Extract the (X, Y) coordinate from the center of the cell holding the provided text.  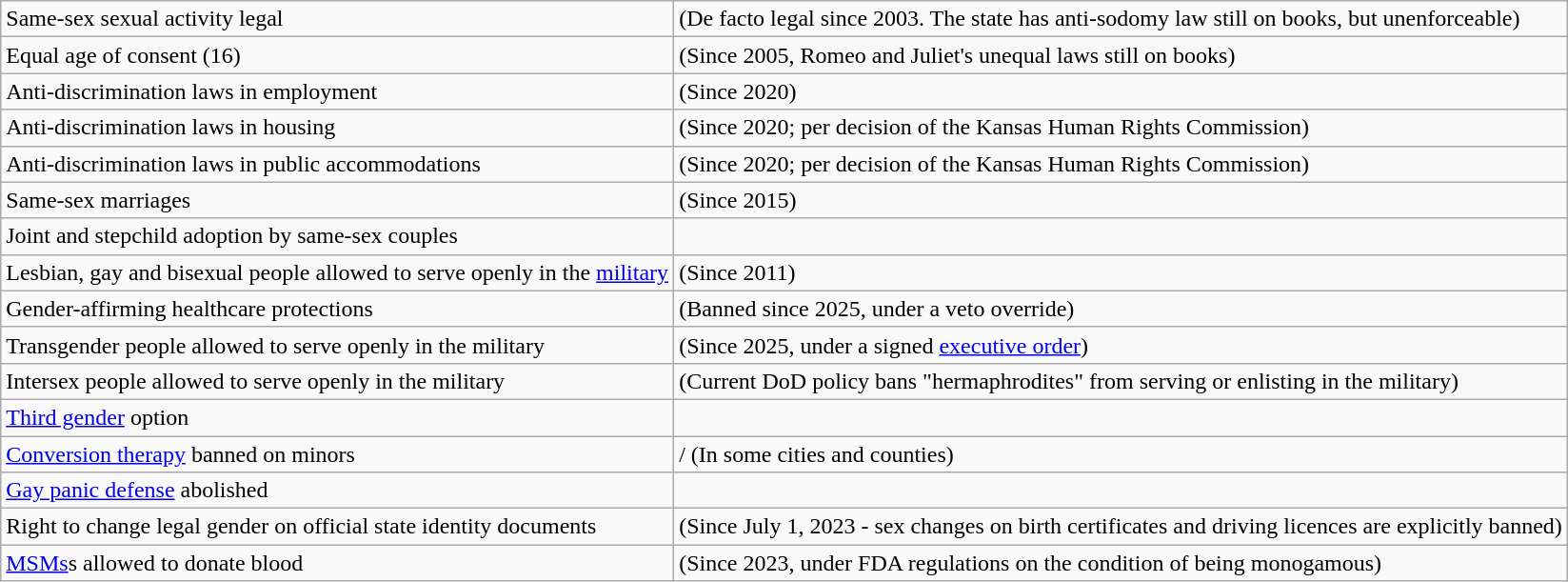
(Since 2011) (1121, 272)
(Since 2020) (1121, 91)
Joint and stepchild adoption by same-sex couples (337, 236)
(Since 2005, Romeo and Juliet's unequal laws still on books) (1121, 55)
Conversion therapy banned on minors (337, 454)
(Since 2025, under a signed executive order) (1121, 345)
Anti-discrimination laws in employment (337, 91)
Gender-affirming healthcare protections (337, 309)
Anti-discrimination laws in public accommodations (337, 164)
Intersex people allowed to serve openly in the military (337, 381)
Lesbian, gay and bisexual people allowed to serve openly in the military (337, 272)
Same-sex sexual activity legal (337, 19)
/ (In some cities and counties) (1121, 454)
Third gender option (337, 417)
Right to change legal gender on official state identity documents (337, 527)
Transgender people allowed to serve openly in the military (337, 345)
(Since 2023, under FDA regulations on the condition of being monogamous) (1121, 563)
MSMss allowed to donate blood (337, 563)
(De facto legal since 2003. The state has anti-sodomy law still on books, but unenforceable) (1121, 19)
Equal age of consent (16) (337, 55)
(Since 2015) (1121, 200)
Gay panic defense abolished (337, 491)
(Banned since 2025, under a veto override) (1121, 309)
(Current DoD policy bans "hermaphrodites" from serving or enlisting in the military) (1121, 381)
Same-sex marriages (337, 200)
Anti-discrimination laws in housing (337, 128)
(Since July 1, 2023 - sex changes on birth certificates and driving licences are explicitly banned) (1121, 527)
